Provide the (x, y) coordinate of the cell's center where the given text is located.  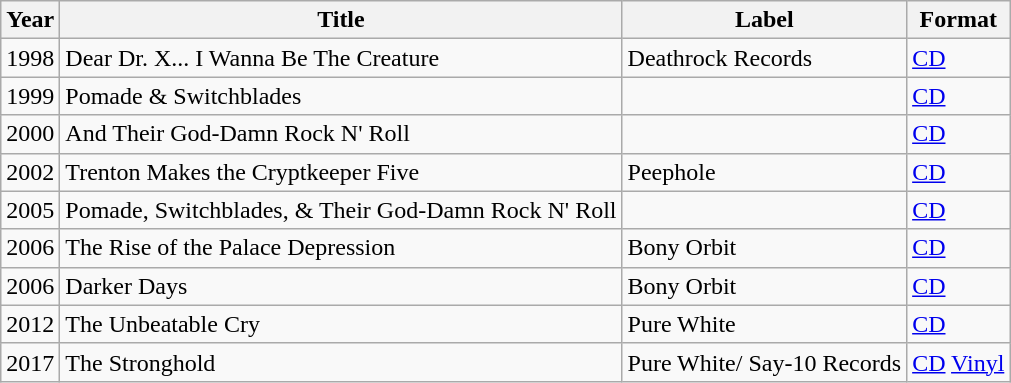
Pomade, Switchblades, & Their God-Damn Rock N' Roll (341, 210)
1999 (30, 96)
Trenton Makes the Cryptkeeper Five (341, 172)
Pure White/ Say-10 Records (764, 362)
Label (764, 20)
2005 (30, 210)
Deathrock Records (764, 58)
1998 (30, 58)
And Their God-Damn Rock N' Roll (341, 134)
Dear Dr. X... I Wanna Be The Creature (341, 58)
Title (341, 20)
2002 (30, 172)
Pomade & Switchblades (341, 96)
2017 (30, 362)
Pure White (764, 324)
Year (30, 20)
Format (958, 20)
Peephole (764, 172)
Darker Days (341, 286)
The Unbeatable Cry (341, 324)
2012 (30, 324)
CD Vinyl (958, 362)
The Stronghold (341, 362)
2000 (30, 134)
The Rise of the Palace Depression (341, 248)
